Pinpoint the cell where the given text exists, returning its (X, Y) midpoint coordinate. 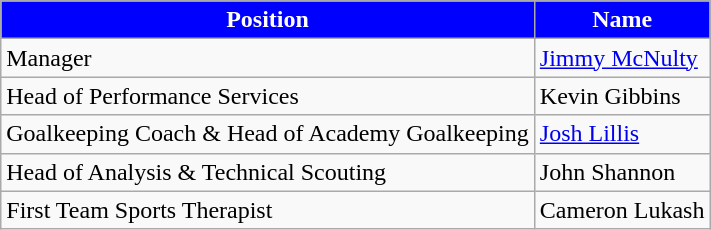
Head of Performance Services (268, 96)
First Team Sports Therapist (268, 210)
Goalkeeping Coach & Head of Academy Goalkeeping (268, 134)
Kevin Gibbins (622, 96)
Manager (268, 58)
Cameron Lukash (622, 210)
Position (268, 20)
Name (622, 20)
John Shannon (622, 172)
Jimmy McNulty (622, 58)
Head of Analysis & Technical Scouting (268, 172)
Josh Lillis (622, 134)
